Identify which cell holds the provided text, then report its [x, y] central coordinate. 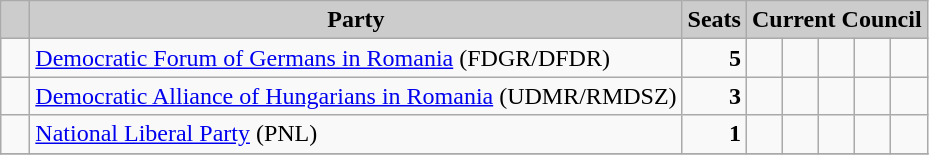
3 [714, 96]
5 [714, 58]
1 [714, 134]
Current Council [836, 20]
Party [356, 20]
Democratic Alliance of Hungarians in Romania (UDMR/RMDSZ) [356, 96]
National Liberal Party (PNL) [356, 134]
Democratic Forum of Germans in Romania (FDGR/DFDR) [356, 58]
Seats [714, 20]
